Pinpoint the cell where the given text exists, returning its (x, y) midpoint coordinate. 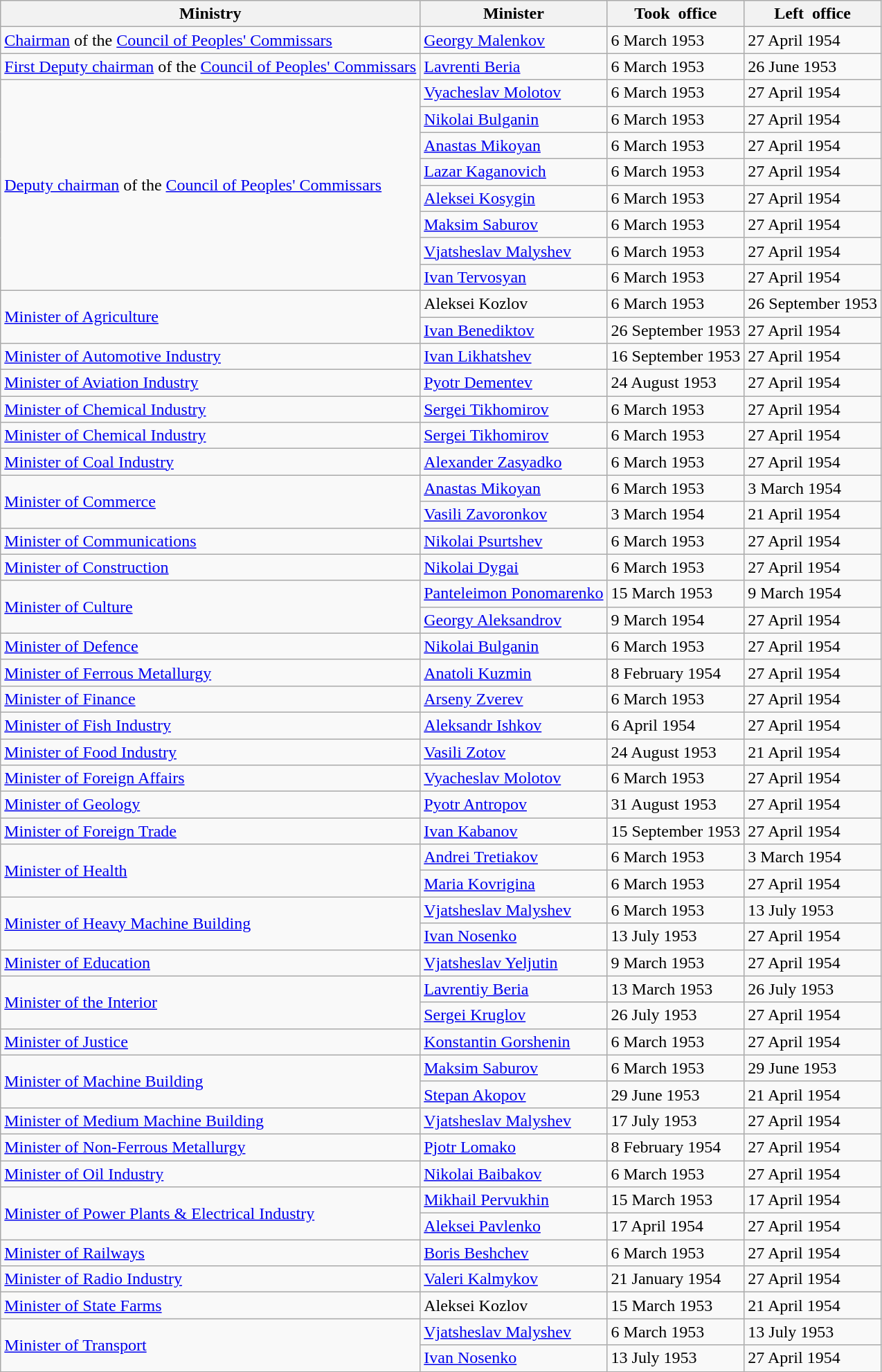
Boris Beshchev (514, 1253)
Mikhail Pervukhin (514, 1200)
Minister of Agriculture (210, 317)
Minister of Non-Ferrous Metallurgy (210, 1147)
Minister of Radio Industry (210, 1279)
Minister of Foreign Affairs (210, 778)
Minister of the Interior (210, 1002)
Minister of Justice (210, 1042)
Minister of Power Plants & Electrical Industry (210, 1213)
Aleksei Kosygin (514, 198)
Andrei Tretiakov (514, 857)
Left office (813, 14)
Took office (676, 14)
Ministry (210, 14)
Minister of Ferrous Metallurgy (210, 672)
Minister of Culture (210, 607)
Alexander Zasyadko (514, 462)
Vjatsheslav Yeljutin (514, 963)
Minister of Fish Industry (210, 725)
15 September 1953 (676, 831)
Nikolai Psurtshev (514, 541)
Minister of Finance (210, 699)
Minister of Education (210, 963)
Nikolai Baibakov (514, 1174)
Vasili Zavoronkov (514, 515)
Minister of Heavy Machine Building (210, 923)
Minister of State Farms (210, 1306)
First Deputy chairman of the Council of Peoples' Commissars (210, 66)
Minister of Construction (210, 567)
Chairman of the Council of Peoples' Commissars (210, 40)
Arseny Zverev (514, 699)
Aleksandr Ishkov (514, 725)
Minister of Coal Industry (210, 462)
Ivan Kabanov (514, 831)
Ivan Likhatshev (514, 357)
Minister of Medium Machine Building (210, 1121)
Panteleimon Ponomarenko (514, 594)
Ivan Tervosyan (514, 277)
Lazar Kaganovich (514, 172)
Pjotr Lomako (514, 1147)
Minister of Commerce (210, 501)
Lavrenti Beria (514, 66)
Anatoli Kuzmin (514, 672)
Minister of Food Industry (210, 751)
13 March 1953 (676, 989)
Deputy chairman of the Council of Peoples' Commissars (210, 185)
Stepan Akopov (514, 1094)
Ivan Benediktov (514, 330)
Maria Kovrigina (514, 884)
16 September 1953 (676, 357)
Minister of Railways (210, 1253)
Minister of Automotive Industry (210, 357)
31 August 1953 (676, 805)
Minister of Health (210, 871)
Vasili Zotov (514, 751)
Minister of Oil Industry (210, 1174)
Valeri Kalmykov (514, 1279)
Minister of Communications (210, 541)
Aleksei Pavlenko (514, 1227)
Minister of Aviation Industry (210, 383)
Pyotr Dementev (514, 383)
21 January 1954 (676, 1279)
Pyotr Antropov (514, 805)
Georgy Malenkov (514, 40)
Minister of Transport (210, 1345)
Minister of Defence (210, 646)
9 March 1953 (676, 963)
26 June 1953 (813, 66)
Nikolai Dygai (514, 567)
Minister (514, 14)
6 April 1954 (676, 725)
Lavrentiy Beria (514, 989)
Minister of Machine Building (210, 1081)
17 July 1953 (676, 1121)
Minister of Foreign Trade (210, 831)
Konstantin Gorshenin (514, 1042)
Minister of Geology (210, 805)
Sergei Kruglov (514, 1015)
Georgy Aleksandrov (514, 620)
